Extract the (X, Y) coordinate from the center of the cell holding the provided text.  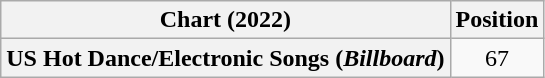
Position (497, 20)
67 (497, 58)
Chart (2022) (226, 20)
US Hot Dance/Electronic Songs (Billboard) (226, 58)
